Find where the given text appears and provide that cell's center as [X, Y] coordinate. 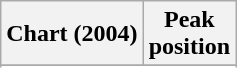
Peakposition [189, 34]
Chart (2004) [72, 34]
